Locate the cell with the specified text and output its (x, y) center coordinate. 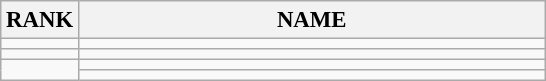
RANK (40, 20)
NAME (312, 20)
